Locate the cell with the specified text and output its (X, Y) center coordinate. 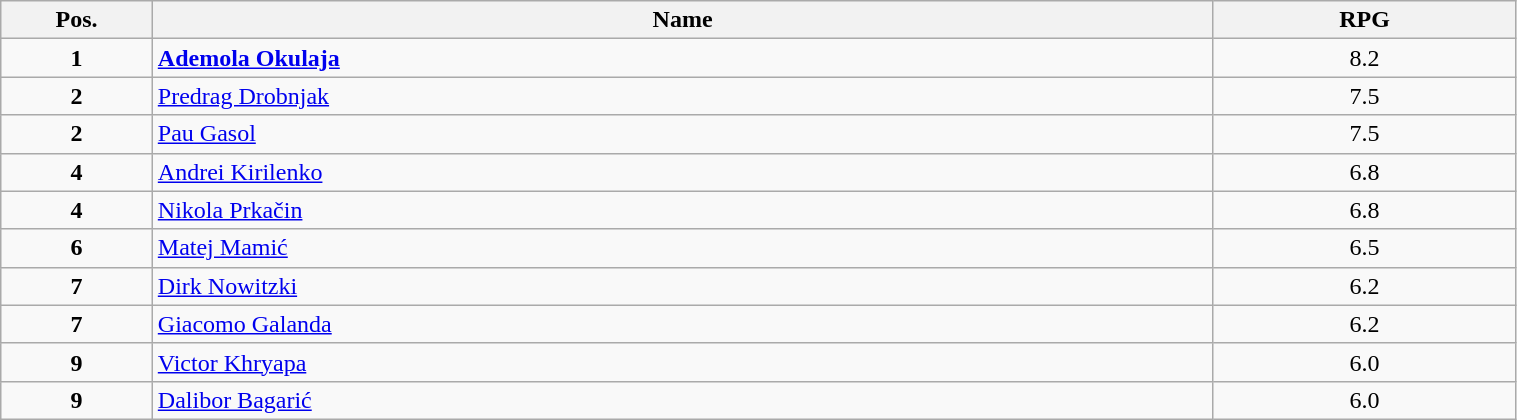
Matej Mamić (682, 248)
Dalibor Bagarić (682, 400)
6 (77, 248)
Nikola Prkačin (682, 210)
Pos. (77, 20)
8.2 (1364, 58)
6.5 (1364, 248)
Pau Gasol (682, 134)
Predrag Drobnjak (682, 96)
Andrei Kirilenko (682, 172)
Victor Khryapa (682, 362)
RPG (1364, 20)
Ademola Okulaja (682, 58)
Name (682, 20)
Giacomo Galanda (682, 324)
1 (77, 58)
Dirk Nowitzki (682, 286)
